Identify which cell holds the provided text, then report its (x, y) central coordinate. 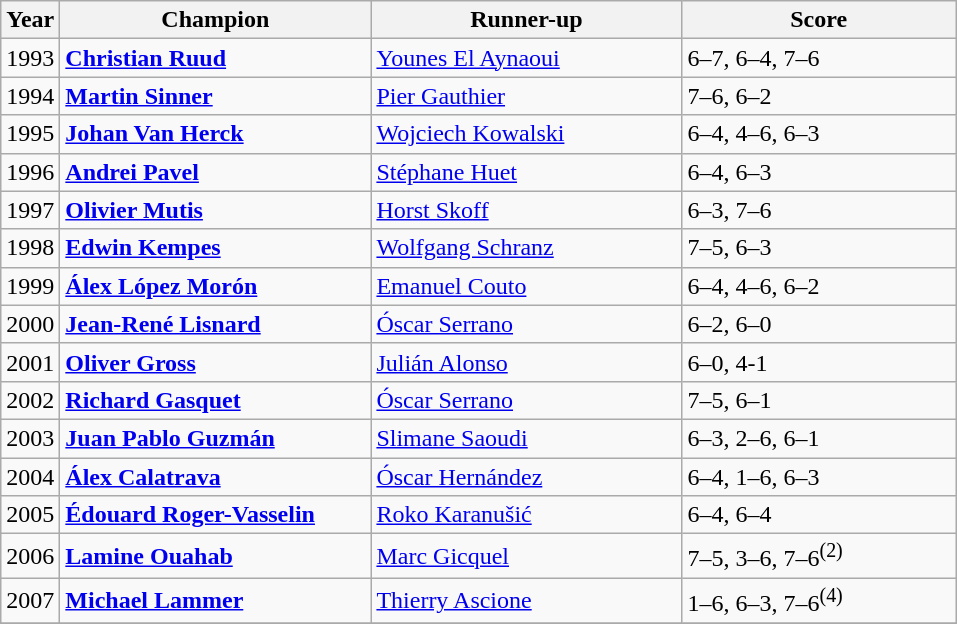
Year (30, 20)
1993 (30, 58)
Pier Gauthier (526, 96)
7–5, 6–1 (819, 400)
Christian Ruud (216, 58)
1999 (30, 286)
Jean-René Lisnard (216, 324)
Champion (216, 20)
7–6, 6–2 (819, 96)
2001 (30, 362)
Score (819, 20)
Juan Pablo Guzmán (216, 438)
2003 (30, 438)
6–0, 4-1 (819, 362)
Andrei Pavel (216, 172)
2007 (30, 600)
Richard Gasquet (216, 400)
Slimane Saoudi (526, 438)
Edwin Kempes (216, 248)
6–4, 1–6, 6–3 (819, 477)
Édouard Roger-Vasselin (216, 515)
Thierry Ascione (526, 600)
Álex López Morón (216, 286)
1995 (30, 134)
Roko Karanušić (526, 515)
Younes El Aynaoui (526, 58)
Lamine Ouahab (216, 556)
Marc Gicquel (526, 556)
2006 (30, 556)
Martin Sinner (216, 96)
Óscar Hernández (526, 477)
7–5, 6–3 (819, 248)
Stéphane Huet (526, 172)
6–4, 4–6, 6–3 (819, 134)
Olivier Mutis (216, 210)
6–4, 6–4 (819, 515)
Emanuel Couto (526, 286)
Michael Lammer (216, 600)
Oliver Gross (216, 362)
Julián Alonso (526, 362)
6–7, 6–4, 7–6 (819, 58)
7–5, 3–6, 7–6(2) (819, 556)
6–3, 7–6 (819, 210)
2004 (30, 477)
Wojciech Kowalski (526, 134)
2002 (30, 400)
Álex Calatrava (216, 477)
Horst Skoff (526, 210)
1–6, 6–3, 7–6(4) (819, 600)
6–3, 2–6, 6–1 (819, 438)
1998 (30, 248)
1996 (30, 172)
1997 (30, 210)
2005 (30, 515)
1994 (30, 96)
6–2, 6–0 (819, 324)
2000 (30, 324)
Wolfgang Schranz (526, 248)
Runner-up (526, 20)
6–4, 4–6, 6–2 (819, 286)
Johan Van Herck (216, 134)
6–4, 6–3 (819, 172)
